Determine the (x, y) coordinate at the center of the cell enclosing the given text.  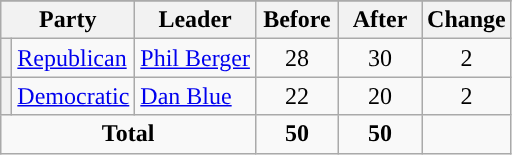
28 (296, 58)
Total (128, 134)
Before (296, 20)
Party (68, 20)
20 (380, 96)
Democratic (74, 96)
22 (296, 96)
Change (467, 20)
Leader (196, 20)
Republican (74, 58)
After (380, 20)
Dan Blue (196, 96)
30 (380, 58)
Phil Berger (196, 58)
